Pinpoint the cell where the given text exists, returning its (x, y) midpoint coordinate. 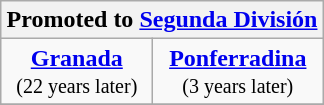
Granada(22 years later) (77, 72)
Ponferradina(3 years later) (238, 72)
Promoted to Segunda División (162, 20)
